Find where the given text appears and provide that cell's center as (X, Y) coordinate. 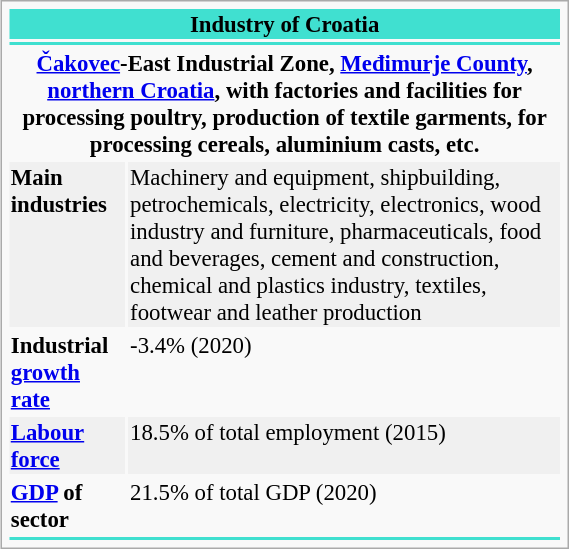
Labour force (67, 446)
21.5% of total GDP (2020) (344, 506)
Industry of Croatia (284, 24)
GDP of sector (67, 506)
18.5% of total employment (2015) (344, 446)
Industrial growth rate (67, 372)
-3.4% (2020) (344, 372)
Main industries (67, 244)
